For the text-containing cell, return its midpoint in [X, Y] coordinate format. 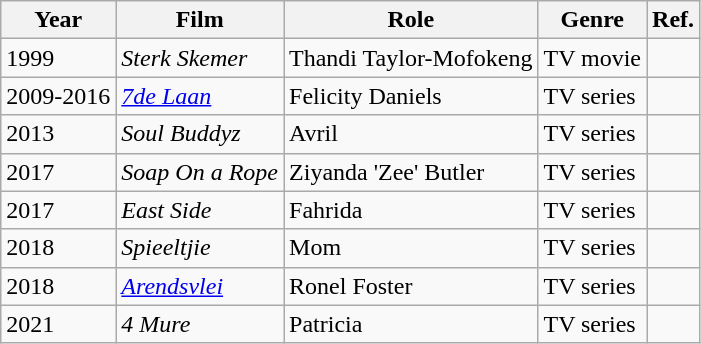
Mom [411, 248]
2013 [58, 134]
Felicity Daniels [411, 96]
Soul Buddyz [200, 134]
7de Laan [200, 96]
Fahrida [411, 210]
2021 [58, 324]
Ronel Foster [411, 286]
Sterk Skemer [200, 58]
2009-2016 [58, 96]
Film [200, 20]
Soap On a Rope [200, 172]
Year [58, 20]
Thandi Taylor-Mofokeng [411, 58]
Spieeltjie [200, 248]
Avril [411, 134]
Arendsvlei [200, 286]
Ref. [674, 20]
Genre [592, 20]
Patricia [411, 324]
4 Mure [200, 324]
East Side [200, 210]
TV movie [592, 58]
Ziyanda 'Zee' Butler [411, 172]
Role [411, 20]
1999 [58, 58]
